Find where the given text appears and provide that cell's center as [X, Y] coordinate. 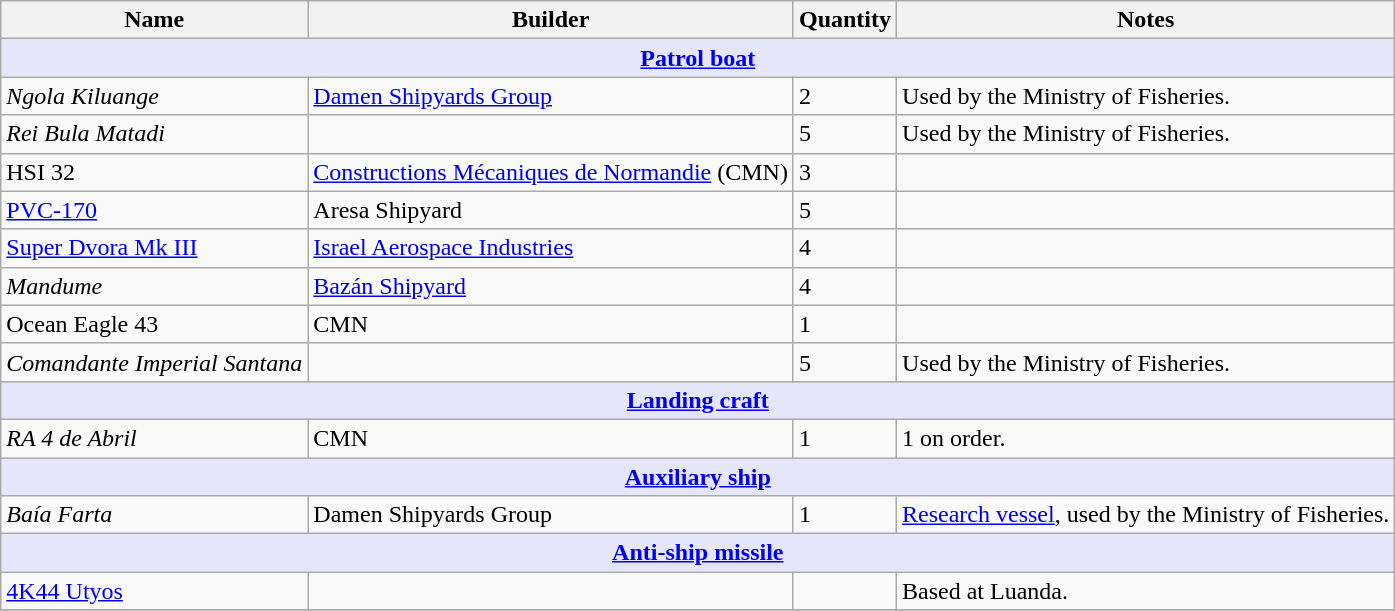
RA 4 de Abril [154, 438]
Aresa Shipyard [551, 210]
Ocean Eagle 43 [154, 324]
Auxiliary ship [698, 477]
Super Dvora Mk III [154, 248]
Ngola Kiluange [154, 96]
Baía Farta [154, 515]
Name [154, 20]
Bazán Shipyard [551, 286]
2 [844, 96]
Constructions Mécaniques de Normandie (CMN) [551, 172]
Rei Bula Matadi [154, 134]
Builder [551, 20]
Mandume [154, 286]
Anti-ship missile [698, 553]
Israel Aerospace Industries [551, 248]
HSI 32 [154, 172]
Notes [1146, 20]
Based at Luanda. [1146, 591]
Comandante Imperial Santana [154, 362]
Research vessel, used by the Ministry of Fisheries. [1146, 515]
Quantity [844, 20]
1 on order. [1146, 438]
3 [844, 172]
PVC-170 [154, 210]
Patrol boat [698, 58]
4K44 Utyos [154, 591]
Landing craft [698, 400]
